Return the [X, Y] coordinate for the center point of the cell that contains the specified text.  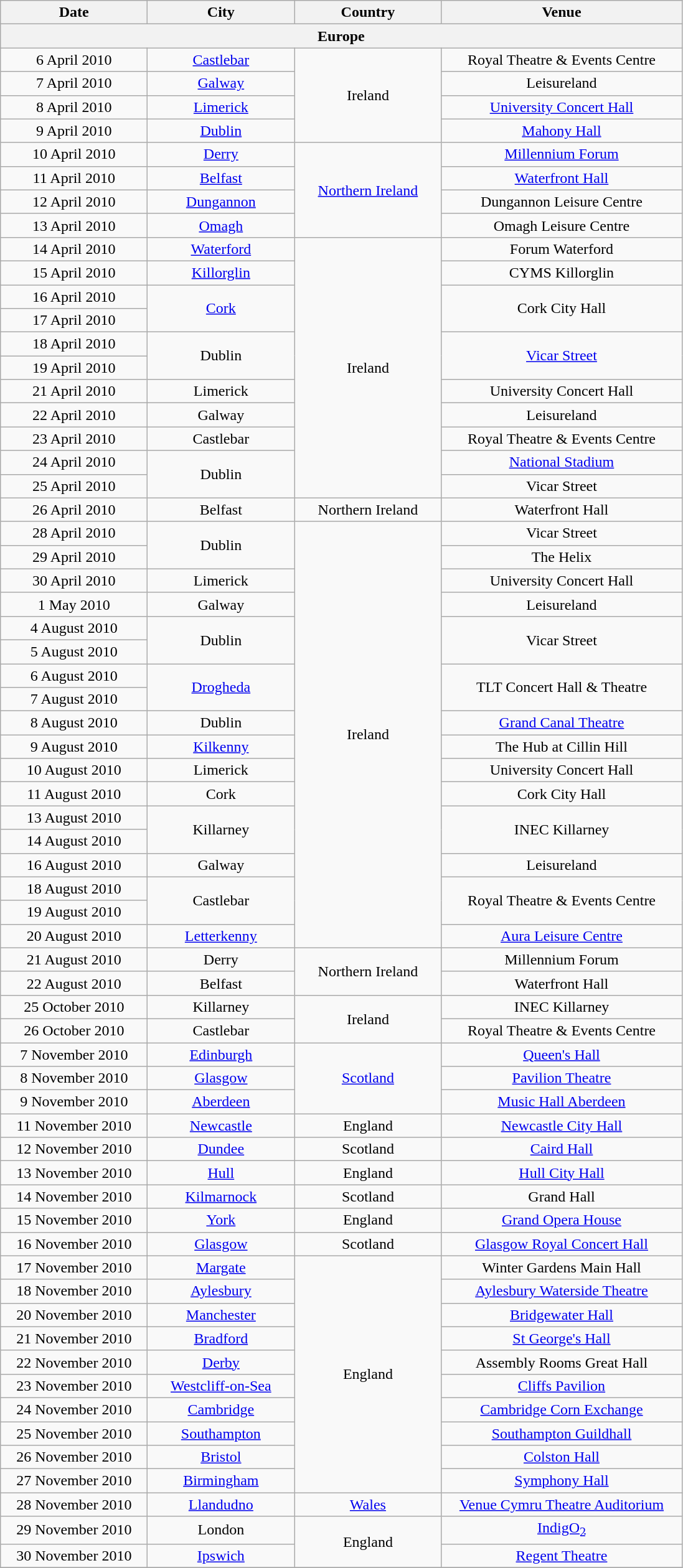
22 April 2010 [74, 415]
28 November 2010 [74, 1505]
Westcliff-on-Sea [221, 1386]
Birmingham [221, 1481]
16 April 2010 [74, 297]
11 November 2010 [74, 1126]
10 August 2010 [74, 770]
10 April 2010 [74, 154]
Kilmarnock [221, 1197]
21 April 2010 [74, 391]
21 August 2010 [74, 959]
Llandudno [221, 1505]
16 November 2010 [74, 1244]
24 April 2010 [74, 462]
Mahony Hall [562, 131]
Venue Cymru Theatre Auditorium [562, 1505]
20 November 2010 [74, 1315]
Country [368, 12]
30 April 2010 [74, 581]
Pavilion Theatre [562, 1078]
Letterkenny [221, 936]
13 April 2010 [74, 225]
Bristol [221, 1457]
Bradford [221, 1338]
Aylesbury [221, 1291]
29 April 2010 [74, 557]
25 November 2010 [74, 1433]
Symphony Hall [562, 1481]
23 November 2010 [74, 1386]
14 August 2010 [74, 841]
Queen's Hall [562, 1055]
St George's Hall [562, 1338]
Aberdeen [221, 1102]
Forum Waterford [562, 249]
20 August 2010 [74, 936]
14 November 2010 [74, 1197]
19 April 2010 [74, 368]
23 April 2010 [74, 439]
26 November 2010 [74, 1457]
TLT Concert Hall & Theatre [562, 687]
22 November 2010 [74, 1362]
Music Hall Aberdeen [562, 1102]
18 April 2010 [74, 344]
6 April 2010 [74, 60]
Cliffs Pavilion [562, 1386]
4 August 2010 [74, 628]
Omagh [221, 225]
Dungannon Leisure Centre [562, 202]
Edinburgh [221, 1055]
8 November 2010 [74, 1078]
Drogheda [221, 687]
Bridgewater Hall [562, 1315]
Europe [341, 36]
19 August 2010 [74, 912]
13 August 2010 [74, 818]
18 August 2010 [74, 889]
26 October 2010 [74, 1030]
Aylesbury Waterside Theatre [562, 1291]
Caird Hall [562, 1149]
17 November 2010 [74, 1267]
Wales [368, 1505]
30 November 2010 [74, 1556]
Newcastle City Hall [562, 1126]
22 August 2010 [74, 983]
7 April 2010 [74, 83]
Kilkenny [221, 747]
18 November 2010 [74, 1291]
17 April 2010 [74, 320]
Killorglin [221, 273]
21 November 2010 [74, 1338]
Southampton [221, 1433]
8 August 2010 [74, 723]
Derby [221, 1362]
Hull City Hall [562, 1173]
Cambridge [221, 1409]
The Hub at Cillin Hill [562, 747]
1 May 2010 [74, 604]
13 November 2010 [74, 1173]
28 April 2010 [74, 533]
The Helix [562, 557]
York [221, 1220]
Omagh Leisure Centre [562, 225]
National Stadium [562, 462]
9 August 2010 [74, 747]
15 April 2010 [74, 273]
24 November 2010 [74, 1409]
Manchester [221, 1315]
Newcastle [221, 1126]
12 April 2010 [74, 202]
Grand Hall [562, 1197]
Dundee [221, 1149]
Grand Opera House [562, 1220]
26 April 2010 [74, 510]
Margate [221, 1267]
6 August 2010 [74, 675]
Venue [562, 12]
Glasgow Royal Concert Hall [562, 1244]
CYMS Killorglin [562, 273]
Waterford [221, 249]
15 November 2010 [74, 1220]
25 October 2010 [74, 1007]
IndigO2 [562, 1530]
16 August 2010 [74, 865]
Southampton Guildhall [562, 1433]
7 August 2010 [74, 699]
5 August 2010 [74, 651]
Hull [221, 1173]
Ipswich [221, 1556]
29 November 2010 [74, 1530]
London [221, 1530]
9 April 2010 [74, 131]
Cambridge Corn Exchange [562, 1409]
Regent Theatre [562, 1556]
Aura Leisure Centre [562, 936]
Colston Hall [562, 1457]
11 April 2010 [74, 178]
12 November 2010 [74, 1149]
11 August 2010 [74, 794]
14 April 2010 [74, 249]
Date [74, 12]
9 November 2010 [74, 1102]
7 November 2010 [74, 1055]
Dungannon [221, 202]
27 November 2010 [74, 1481]
Winter Gardens Main Hall [562, 1267]
Grand Canal Theatre [562, 723]
8 April 2010 [74, 107]
City [221, 12]
25 April 2010 [74, 486]
Assembly Rooms Great Hall [562, 1362]
